Determine the [x, y] coordinate at the center of the cell enclosing the given text.  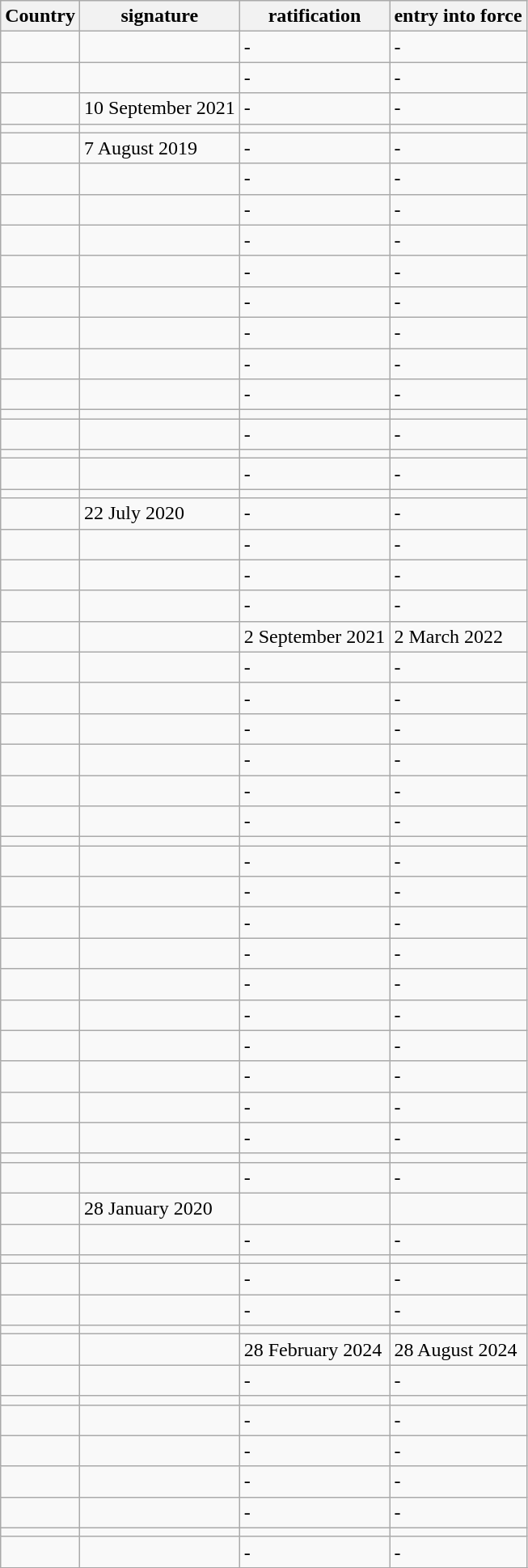
10 September 2021 [159, 108]
entry into force [458, 16]
7 August 2019 [159, 148]
2 September 2021 [315, 636]
28 February 2024 [315, 1350]
28 August 2024 [458, 1350]
28 January 2020 [159, 1208]
ratification [315, 16]
22 July 2020 [159, 514]
2 March 2022 [458, 636]
Country [40, 16]
signature [159, 16]
